Return the (X, Y) coordinate for the center point of the cell that contains the specified text.  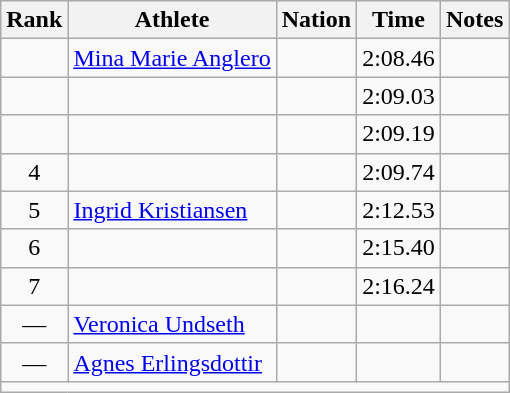
Ingrid Kristiansen (172, 210)
2:08.46 (399, 58)
2:15.40 (399, 248)
Agnes Erlingsdottir (172, 362)
2:16.24 (399, 286)
2:09.19 (399, 134)
Notes (474, 20)
Athlete (172, 20)
7 (34, 286)
4 (34, 172)
2:09.74 (399, 172)
2:12.53 (399, 210)
Time (399, 20)
2:09.03 (399, 96)
Mina Marie Anglero (172, 58)
Veronica Undseth (172, 324)
5 (34, 210)
Rank (34, 20)
Nation (316, 20)
6 (34, 248)
